Find where the given text appears and provide that cell's center as (x, y) coordinate. 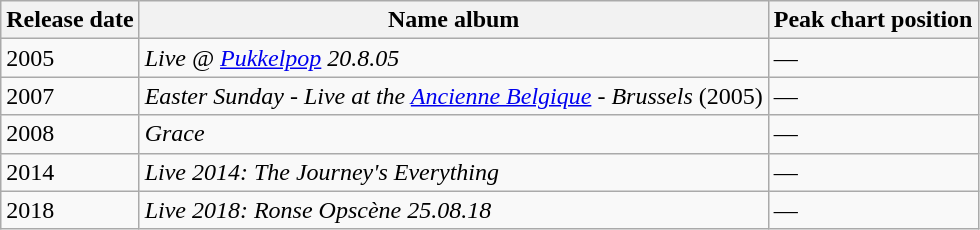
2007 (70, 96)
Grace (454, 134)
2018 (70, 210)
2005 (70, 58)
Name album (454, 20)
Live @ Pukkelpop 20.8.05 (454, 58)
Release date (70, 20)
Peak chart position (873, 20)
Live 2014: The Journey's Everything (454, 172)
Live 2018: Ronse Opscène 25.08.18 (454, 210)
2014 (70, 172)
Easter Sunday - Live at the Ancienne Belgique - Brussels (2005) (454, 96)
2008 (70, 134)
